For the text-containing cell, return its midpoint in (x, y) coordinate format. 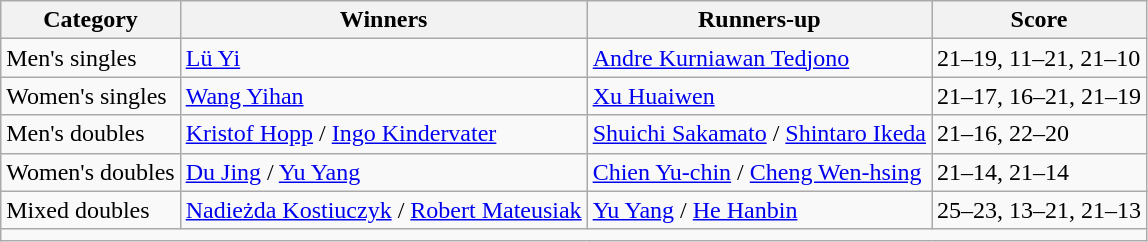
Xu Huaiwen (759, 96)
Men's doubles (90, 134)
Kristof Hopp / Ingo Kindervater (384, 134)
Women's singles (90, 96)
Winners (384, 20)
Shuichi Sakamato / Shintaro Ikeda (759, 134)
Score (1040, 20)
Lü Yi (384, 58)
21–16, 22–20 (1040, 134)
Wang Yihan (384, 96)
Men's singles (90, 58)
Andre Kurniawan Tedjono (759, 58)
Mixed doubles (90, 210)
21–19, 11–21, 21–10 (1040, 58)
Du Jing / Yu Yang (384, 172)
Nadieżda Kostiuczyk / Robert Mateusiak (384, 210)
Category (90, 20)
25–23, 13–21, 21–13 (1040, 210)
Runners-up (759, 20)
Yu Yang / He Hanbin (759, 210)
21–17, 16–21, 21–19 (1040, 96)
21–14, 21–14 (1040, 172)
Women's doubles (90, 172)
Chien Yu-chin / Cheng Wen-hsing (759, 172)
